For the text-containing cell, return its midpoint in (x, y) coordinate format. 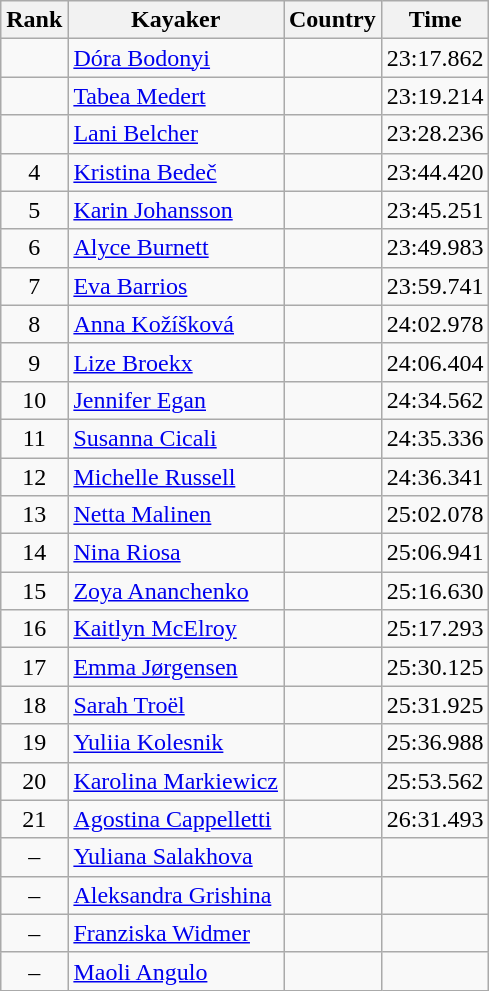
Zoya Ananchenko (176, 591)
24:02.978 (435, 324)
25:31.925 (435, 705)
8 (34, 324)
Yuliia Kolesnik (176, 743)
26:31.493 (435, 819)
Lani Belcher (176, 134)
23:45.251 (435, 210)
Emma Jørgensen (176, 667)
Tabea Medert (176, 96)
5 (34, 210)
21 (34, 819)
16 (34, 629)
23:44.420 (435, 172)
6 (34, 248)
25:30.125 (435, 667)
17 (34, 667)
25:17.293 (435, 629)
13 (34, 515)
Sarah Troël (176, 705)
24:34.562 (435, 400)
24:06.404 (435, 362)
Alyce Burnett (176, 248)
Franziska Widmer (176, 933)
Yuliana Salakhova (176, 857)
Karin Johansson (176, 210)
23:49.983 (435, 248)
Lize Broekx (176, 362)
14 (34, 553)
Maoli Angulo (176, 971)
25:53.562 (435, 781)
25:16.630 (435, 591)
15 (34, 591)
Jennifer Egan (176, 400)
Karolina Markiewicz (176, 781)
19 (34, 743)
Rank (34, 20)
Anna Kožíšková (176, 324)
Eva Barrios (176, 286)
Country (333, 20)
12 (34, 477)
24:36.341 (435, 477)
18 (34, 705)
Kayaker (176, 20)
7 (34, 286)
11 (34, 438)
Aleksandra Grishina (176, 895)
25:36.988 (435, 743)
23:59.741 (435, 286)
Nina Riosa (176, 553)
Agostina Cappelletti (176, 819)
10 (34, 400)
Kaitlyn McElroy (176, 629)
Michelle Russell (176, 477)
24:35.336 (435, 438)
23:28.236 (435, 134)
Netta Malinen (176, 515)
Dóra Bodonyi (176, 58)
25:02.078 (435, 515)
Kristina Bedeč (176, 172)
23:17.862 (435, 58)
Susanna Cicali (176, 438)
4 (34, 172)
9 (34, 362)
25:06.941 (435, 553)
20 (34, 781)
23:19.214 (435, 96)
Time (435, 20)
